Locate the cell with the specified text and output its [x, y] center coordinate. 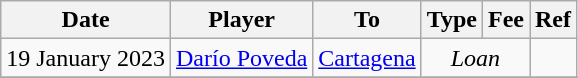
Date [86, 20]
Player [241, 20]
Loan [475, 58]
To [367, 20]
Type [452, 20]
Cartagena [367, 58]
Darío Poveda [241, 58]
Ref [554, 20]
19 January 2023 [86, 58]
Fee [506, 20]
